Return [X, Y] of the center of cell containing provided text 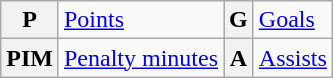
Points [140, 20]
A [239, 58]
Assists [292, 58]
P [30, 20]
G [239, 20]
PIM [30, 58]
Penalty minutes [140, 58]
Goals [292, 20]
